Extract the (X, Y) coordinate from the center of the cell holding the provided text.  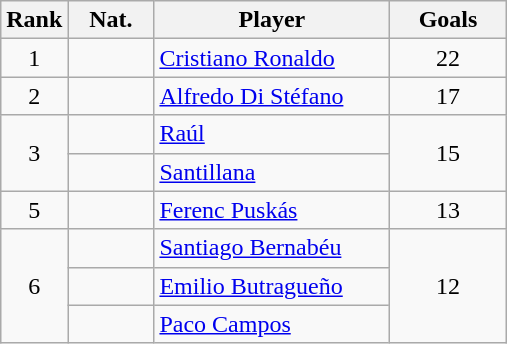
12 (448, 286)
17 (448, 96)
Emilio Butragueño (272, 286)
Santillana (272, 172)
Rank (34, 20)
6 (34, 286)
13 (448, 210)
Goals (448, 20)
Raúl (272, 134)
Santiago Bernabéu (272, 248)
Player (272, 20)
Paco Campos (272, 324)
22 (448, 58)
3 (34, 153)
Alfredo Di Stéfano (272, 96)
1 (34, 58)
Ferenc Puskás (272, 210)
Cristiano Ronaldo (272, 58)
Nat. (111, 20)
5 (34, 210)
15 (448, 153)
2 (34, 96)
